Return the (x, y) coordinate for the center point of the cell that contains the specified text.  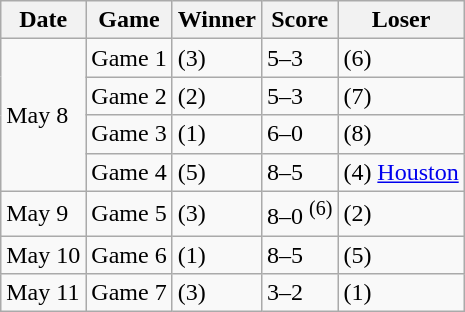
Game 7 (129, 293)
Score (299, 20)
Loser (401, 20)
(4) Houston (401, 172)
(8) (401, 134)
Date (44, 20)
6–0 (299, 134)
Game 4 (129, 172)
Game (129, 20)
May 10 (44, 255)
May 11 (44, 293)
3–2 (299, 293)
Game 5 (129, 214)
Game 1 (129, 58)
Winner (216, 20)
(6) (401, 58)
May 8 (44, 115)
Game 3 (129, 134)
Game 6 (129, 255)
(7) (401, 96)
8–0 (6) (299, 214)
May 9 (44, 214)
Game 2 (129, 96)
